Locate the cell with the specified text and output its (X, Y) center coordinate. 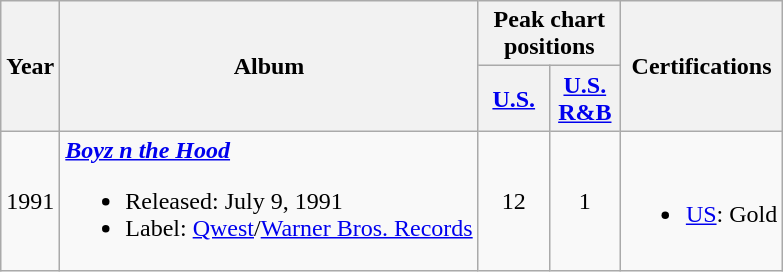
12 (514, 201)
Peak chart positions (549, 34)
Boyz n the HoodReleased: July 9, 1991Label: Qwest/Warner Bros. Records (269, 201)
Certifications (701, 66)
1991 (30, 201)
Album (269, 66)
U.S. R&B (584, 98)
US: Gold (701, 201)
1 (584, 201)
U.S. (514, 98)
Year (30, 66)
